For the text-containing cell, return its midpoint in [x, y] coordinate format. 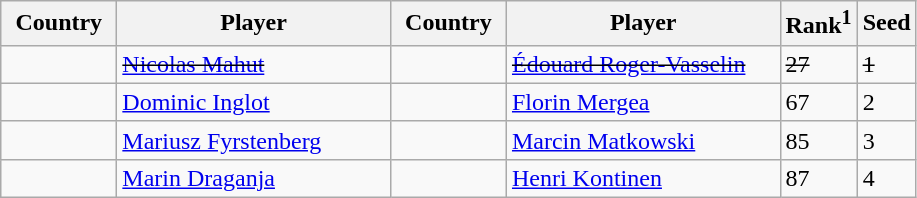
Florin Mergea [643, 102]
Henri Kontinen [643, 178]
1 [886, 64]
Édouard Roger-Vasselin [643, 64]
Marcin Matkowski [643, 140]
2 [886, 102]
Mariusz Fyrstenberg [254, 140]
Seed [886, 24]
67 [818, 102]
Nicolas Mahut [254, 64]
27 [818, 64]
87 [818, 178]
Dominic Inglot [254, 102]
4 [886, 178]
Rank1 [818, 24]
85 [818, 140]
3 [886, 140]
Marin Draganja [254, 178]
